Find where the given text appears and provide that cell's center as [X, Y] coordinate. 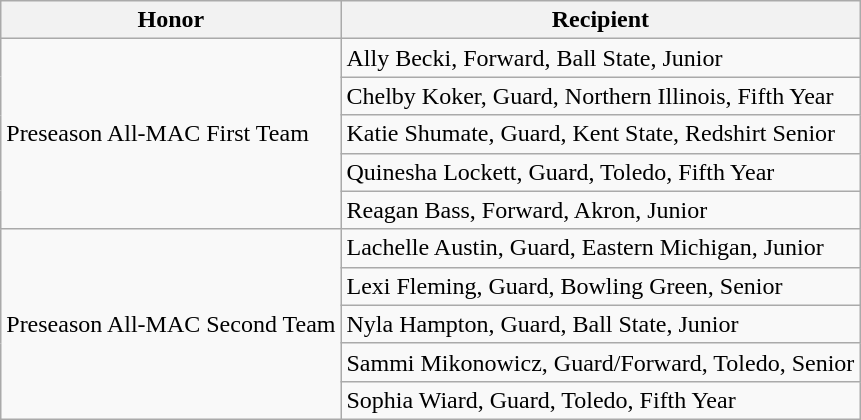
Katie Shumate, Guard, Kent State, Redshirt Senior [600, 134]
Ally Becki, Forward, Ball State, Junior [600, 58]
Recipient [600, 20]
Lexi Fleming, Guard, Bowling Green, Senior [600, 286]
Quinesha Lockett, Guard, Toledo, Fifth Year [600, 172]
Sophia Wiard, Guard, Toledo, Fifth Year [600, 400]
Preseason All-MAC Second Team [171, 324]
Reagan Bass, Forward, Akron, Junior [600, 210]
Honor [171, 20]
Lachelle Austin, Guard, Eastern Michigan, Junior [600, 248]
Chelby Koker, Guard, Northern Illinois, Fifth Year [600, 96]
Sammi Mikonowicz, Guard/Forward, Toledo, Senior [600, 362]
Preseason All-MAC First Team [171, 134]
Nyla Hampton, Guard, Ball State, Junior [600, 324]
